Output the [x, y] coordinate of the center of the cell containing the given text.  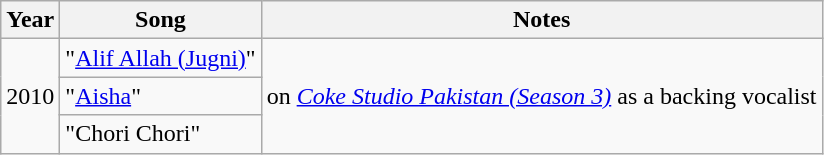
"Alif Allah (Jugni)" [160, 58]
Year [30, 20]
"Chori Chori" [160, 134]
"Aisha" [160, 96]
on Coke Studio Pakistan (Season 3) as a backing vocalist [542, 96]
Song [160, 20]
Notes [542, 20]
2010 [30, 96]
